Output the (X, Y) coordinate of the center of the cell containing the given text.  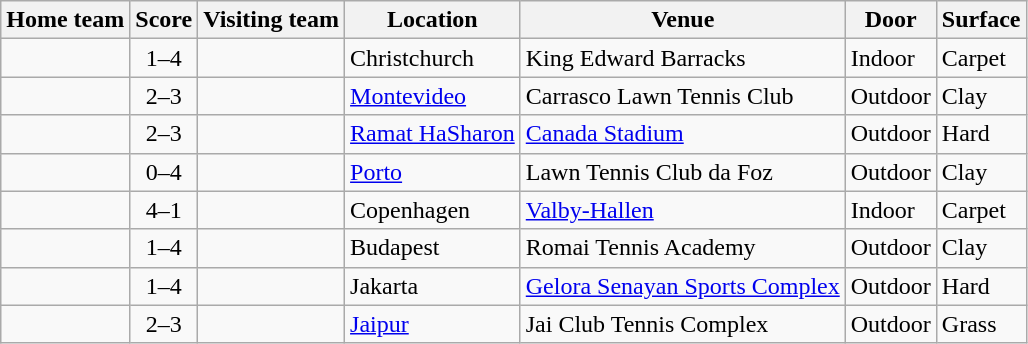
Valby-Hallen (682, 210)
Ramat HaSharon (433, 134)
Door (890, 20)
Christchurch (433, 58)
4–1 (164, 210)
Copenhagen (433, 210)
0–4 (164, 172)
Jakarta (433, 286)
Visiting team (272, 20)
Jai Club Tennis Complex (682, 324)
Location (433, 20)
King Edward Barracks (682, 58)
Porto (433, 172)
Venue (682, 20)
Romai Tennis Academy (682, 248)
Surface (981, 20)
Grass (981, 324)
Carrasco Lawn Tennis Club (682, 96)
Montevideo (433, 96)
Gelora Senayan Sports Complex (682, 286)
Canada Stadium (682, 134)
Jaipur (433, 324)
Home team (66, 20)
Score (164, 20)
Lawn Tennis Club da Foz (682, 172)
Budapest (433, 248)
